Provide the (X, Y) coordinate of the cell's center where the given text is located.  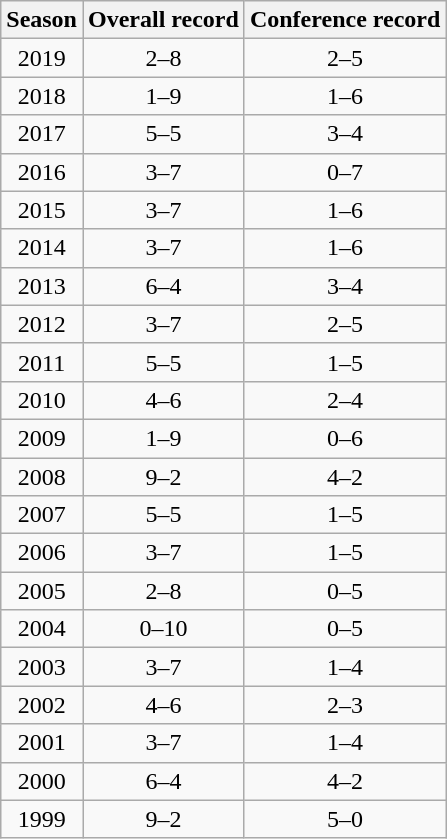
1999 (42, 819)
2–4 (344, 400)
2005 (42, 591)
2015 (42, 210)
Season (42, 20)
2009 (42, 438)
2014 (42, 248)
2001 (42, 743)
2007 (42, 515)
2003 (42, 667)
2–3 (344, 705)
5–0 (344, 819)
0–7 (344, 172)
2016 (42, 172)
2002 (42, 705)
Overall record (163, 20)
2017 (42, 134)
2012 (42, 324)
2011 (42, 362)
0–6 (344, 438)
2013 (42, 286)
Conference record (344, 20)
2006 (42, 553)
2019 (42, 58)
2000 (42, 781)
2004 (42, 629)
2018 (42, 96)
2010 (42, 400)
0–10 (163, 629)
2008 (42, 477)
